Find where the given text appears and provide that cell's center as [x, y] coordinate. 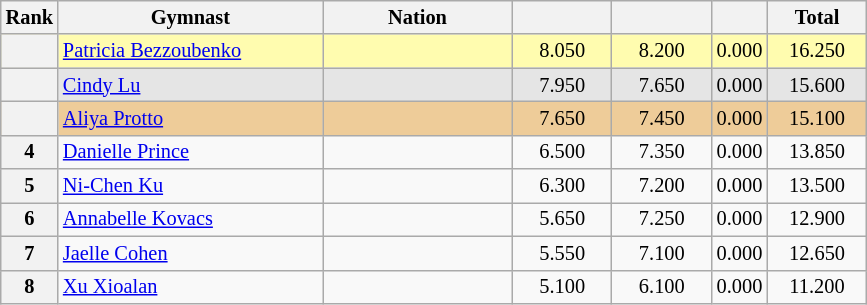
Ni-Chen Ku [190, 186]
Aliya Protto [190, 118]
13.500 [817, 186]
7.200 [662, 186]
15.600 [817, 85]
5 [30, 186]
5.650 [562, 219]
12.900 [817, 219]
7 [30, 253]
6.500 [562, 152]
Xu Xioalan [190, 287]
Total [817, 17]
7.100 [662, 253]
7.350 [662, 152]
6.300 [562, 186]
8.200 [662, 51]
8 [30, 287]
16.250 [817, 51]
4 [30, 152]
13.850 [817, 152]
6.100 [662, 287]
15.100 [817, 118]
6 [30, 219]
Danielle Prince [190, 152]
Patricia Bezzoubenko [190, 51]
Cindy Lu [190, 85]
7.250 [662, 219]
Rank [30, 17]
11.200 [817, 287]
Jaelle Cohen [190, 253]
Nation [418, 17]
Annabelle Kovacs [190, 219]
12.650 [817, 253]
7.450 [662, 118]
8.050 [562, 51]
5.550 [562, 253]
7.950 [562, 85]
Gymnast [190, 17]
5.100 [562, 287]
